Output the (x, y) coordinate of the center of the cell containing the given text.  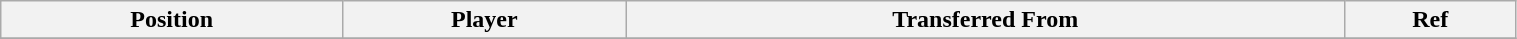
Transferred From (985, 20)
Position (172, 20)
Player (484, 20)
Ref (1430, 20)
